Return [x, y] of the center of cell containing provided text 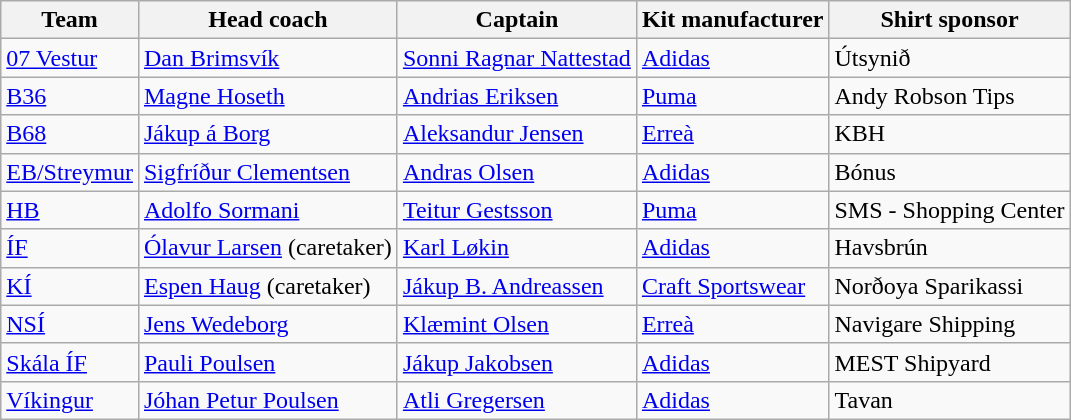
HB [70, 210]
Sigfríður Clementsen [268, 172]
B68 [70, 134]
Andras Olsen [516, 172]
Andy Robson Tips [950, 96]
Havsbrún [950, 248]
Klæmint Olsen [516, 324]
KÍ [70, 286]
Aleksandur Jensen [516, 134]
MEST Shipyard [950, 362]
Magne Hoseth [268, 96]
Atli Gregersen [516, 400]
Bónus [950, 172]
Espen Haug (caretaker) [268, 286]
Navigare Shipping [950, 324]
ÍF [70, 248]
Sonni Ragnar Nattestad [516, 58]
Norðoya Sparikassi [950, 286]
Tavan [950, 400]
B36 [70, 96]
Teitur Gestsson [516, 210]
EB/Streymur [70, 172]
NSÍ [70, 324]
Jákup B. Andreassen [516, 286]
Pauli Poulsen [268, 362]
SMS - Shopping Center [950, 210]
Craft Sportswear [732, 286]
Jákup Jakobsen [516, 362]
Adolfo Sormani [268, 210]
KBH [950, 134]
Shirt sponsor [950, 20]
Jens Wedeborg [268, 324]
Kit manufacturer [732, 20]
Jákup á Borg [268, 134]
Jóhan Petur Poulsen [268, 400]
07 Vestur [70, 58]
Head coach [268, 20]
Útsynið [950, 58]
Team [70, 20]
Andrias Eriksen [516, 96]
Víkingur [70, 400]
Skála ÍF [70, 362]
Karl Løkin [516, 248]
Ólavur Larsen (caretaker) [268, 248]
Captain [516, 20]
Dan Brimsvík [268, 58]
